Detect which cell encompasses the target text, then output its [X, Y] center coordinate. 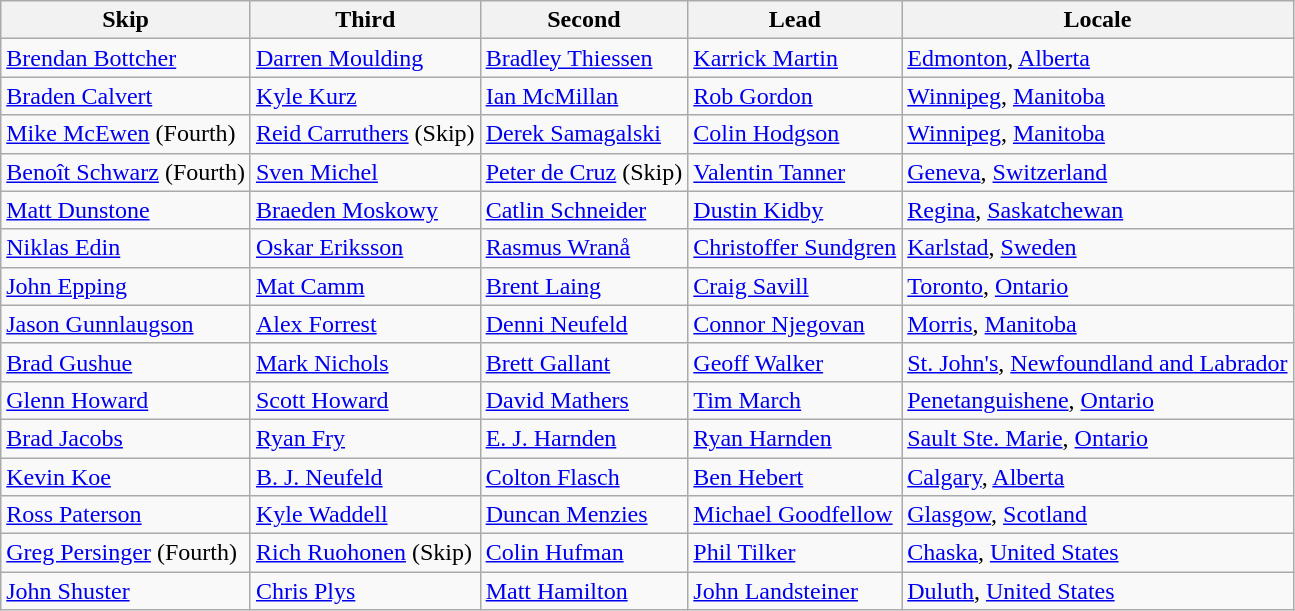
Darren Moulding [365, 58]
Brad Gushue [126, 362]
Valentin Tanner [795, 172]
Braeden Moskowy [365, 210]
Colton Flasch [584, 477]
Derek Samagalski [584, 134]
Rob Gordon [795, 96]
Lead [795, 20]
Glasgow, Scotland [1098, 515]
Karlstad, Sweden [1098, 248]
John Shuster [126, 591]
Jason Gunnlaugson [126, 324]
Ross Paterson [126, 515]
Ryan Fry [365, 438]
Oskar Eriksson [365, 248]
Morris, Manitoba [1098, 324]
Regina, Saskatchewan [1098, 210]
Glenn Howard [126, 400]
Kyle Waddell [365, 515]
Locale [1098, 20]
David Mathers [584, 400]
Alex Forrest [365, 324]
Michael Goodfellow [795, 515]
St. John's, Newfoundland and Labrador [1098, 362]
Rich Ruohonen (Skip) [365, 553]
Ben Hebert [795, 477]
Mark Nichols [365, 362]
Brendan Bottcher [126, 58]
Skip [126, 20]
Second [584, 20]
Brent Laing [584, 286]
Duncan Menzies [584, 515]
Ryan Harnden [795, 438]
Calgary, Alberta [1098, 477]
Phil Tilker [795, 553]
Connor Njegovan [795, 324]
Benoît Schwarz (Fourth) [126, 172]
Kevin Koe [126, 477]
Karrick Martin [795, 58]
Geoff Walker [795, 362]
Mike McEwen (Fourth) [126, 134]
Reid Carruthers (Skip) [365, 134]
Brett Gallant [584, 362]
Christoffer Sundgren [795, 248]
Matt Dunstone [126, 210]
John Epping [126, 286]
Ian McMillan [584, 96]
Chris Plys [365, 591]
Scott Howard [365, 400]
Sault Ste. Marie, Ontario [1098, 438]
E. J. Harnden [584, 438]
Colin Hodgson [795, 134]
Brad Jacobs [126, 438]
Rasmus Wranå [584, 248]
Braden Calvert [126, 96]
Craig Savill [795, 286]
Kyle Kurz [365, 96]
Dustin Kidby [795, 210]
Mat Camm [365, 286]
Penetanguishene, Ontario [1098, 400]
Greg Persinger (Fourth) [126, 553]
Edmonton, Alberta [1098, 58]
B. J. Neufeld [365, 477]
Catlin Schneider [584, 210]
Geneva, Switzerland [1098, 172]
Bradley Thiessen [584, 58]
Peter de Cruz (Skip) [584, 172]
Chaska, United States [1098, 553]
Matt Hamilton [584, 591]
Toronto, Ontario [1098, 286]
Duluth, United States [1098, 591]
John Landsteiner [795, 591]
Sven Michel [365, 172]
Third [365, 20]
Colin Hufman [584, 553]
Tim March [795, 400]
Denni Neufeld [584, 324]
Niklas Edin [126, 248]
